Return (X, Y) of the center of cell containing provided text 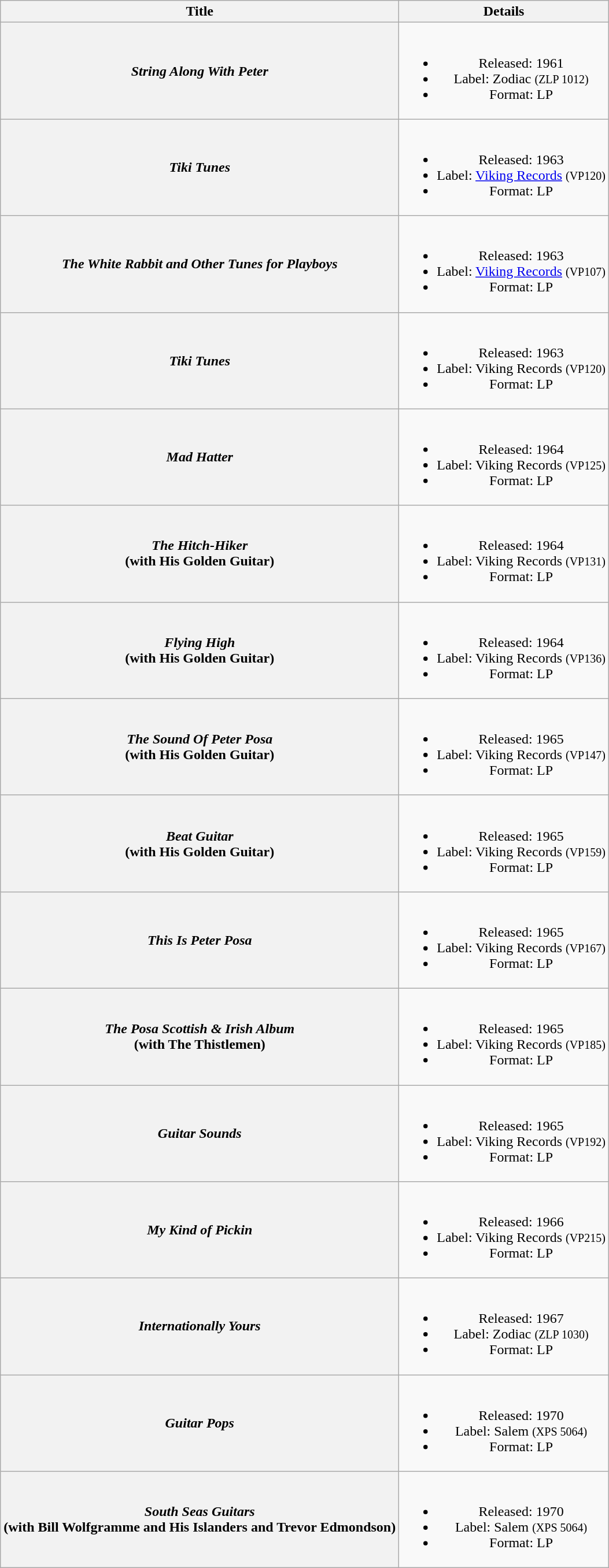
Beat Guitar (with His Golden Guitar) (200, 843)
Released: 1966Label: Viking Records (VP215)Format: LP (504, 1230)
Released: 1961Label: Zodiac (ZLP 1012)Format: LP (504, 71)
This Is Peter Posa (200, 940)
Guitar Sounds (200, 1133)
Guitar Pops (200, 1423)
String Along With Peter (200, 71)
My Kind of Pickin (200, 1230)
Released: 1963Label: Viking Records (VP107)Format: LP (504, 264)
Internationally Yours (200, 1326)
Released: 1964Label: Viking Records (VP125)Format: LP (504, 457)
Released: 1964Label: Viking Records (VP136)Format: LP (504, 650)
Released: 1965Label: Viking Records (VP147)Format: LP (504, 747)
Released: 1964Label: Viking Records (VP131)Format: LP (504, 554)
Flying High (with His Golden Guitar) (200, 650)
South Seas Guitars (with Bill Wolfgramme and His Islanders and Trevor Edmondson) (200, 1519)
Title (200, 12)
The White Rabbit and Other Tunes for Playboys (200, 264)
Released: 1965Label: Viking Records (VP185)Format: LP (504, 1036)
Details (504, 12)
The Posa Scottish & Irish Album (with The Thistlemen) (200, 1036)
The Hitch-Hiker (with His Golden Guitar) (200, 554)
Released: 1967Label: Zodiac (ZLP 1030)Format: LP (504, 1326)
The Sound Of Peter Posa (with His Golden Guitar) (200, 747)
Mad Hatter (200, 457)
Released: 1965Label: Viking Records (VP192)Format: LP (504, 1133)
Released: 1965Label: Viking Records (VP167)Format: LP (504, 940)
Released: 1965Label: Viking Records (VP159)Format: LP (504, 843)
